Locate the cell with the specified text and output its [x, y] center coordinate. 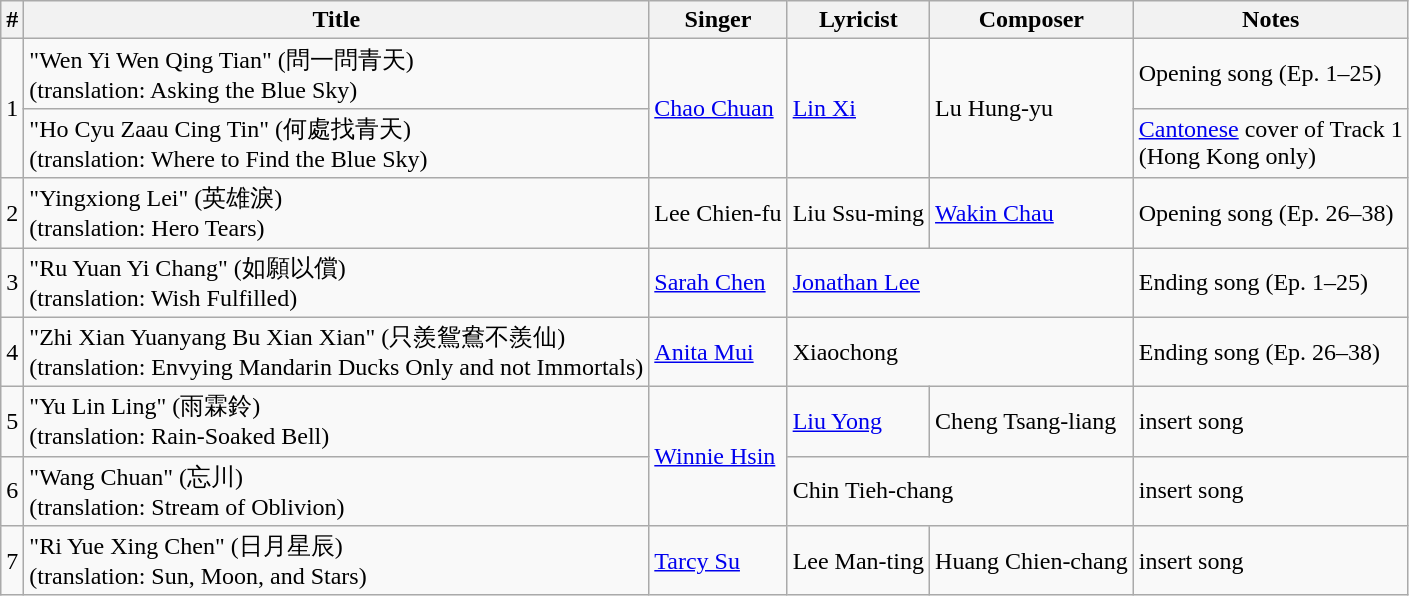
"Ru Yuan Yi Chang" (如願以償)(translation: Wish Fulfilled) [336, 283]
"Wen Yi Wen Qing Tian" (問一問青天)(translation: Asking the Blue Sky) [336, 74]
Wakin Chau [1032, 213]
"Wang Chuan" (忘川)(translation: Stream of Oblivion) [336, 491]
Xiaochong [960, 352]
Lin Xi [858, 108]
Lee Man-ting [858, 561]
Ending song (Ep. 26–38) [1270, 352]
Liu Yong [858, 422]
3 [12, 283]
"Yu Lin Ling" (雨霖鈴)(translation: Rain-Soaked Bell) [336, 422]
Chin Tieh-chang [960, 491]
"Ho Cyu Zaau Cing Tin" (何處找青天)(translation: Where to Find the Blue Sky) [336, 143]
Title [336, 20]
Notes [1270, 20]
Anita Mui [718, 352]
Opening song (Ep. 1–25) [1270, 74]
"Zhi Xian Yuanyang Bu Xian Xian" (只羨鴛鴦不羨仙)(translation: Envying Mandarin Ducks Only and not Immortals) [336, 352]
Composer [1032, 20]
5 [12, 422]
Cantonese cover of Track 1(Hong Kong only) [1270, 143]
Lu Hung-yu [1032, 108]
Tarcy Su [718, 561]
4 [12, 352]
"Yingxiong Lei" (英雄淚)(translation: Hero Tears) [336, 213]
Liu Ssu-ming [858, 213]
Opening song (Ep. 26–38) [1270, 213]
2 [12, 213]
6 [12, 491]
1 [12, 108]
Singer [718, 20]
Cheng Tsang-liang [1032, 422]
Lee Chien-fu [718, 213]
7 [12, 561]
Chao Chuan [718, 108]
Huang Chien-chang [1032, 561]
Jonathan Lee [960, 283]
# [12, 20]
Winnie Hsin [718, 456]
Ending song (Ep. 1–25) [1270, 283]
"Ri Yue Xing Chen" (日月星辰)(translation: Sun, Moon, and Stars) [336, 561]
Lyricist [858, 20]
Sarah Chen [718, 283]
